Search for the cell housing the specified text and yield its [x, y] center coordinate. 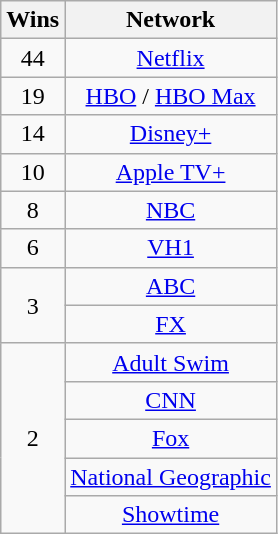
3 [33, 305]
6 [33, 248]
ABC [171, 286]
2 [33, 438]
8 [33, 210]
Adult Swim [171, 362]
19 [33, 96]
FX [171, 324]
14 [33, 134]
National Geographic [171, 477]
10 [33, 172]
Apple TV+ [171, 172]
Netflix [171, 58]
HBO / HBO Max [171, 96]
VH1 [171, 248]
Disney+ [171, 134]
CNN [171, 400]
Network [171, 20]
Showtime [171, 515]
Wins [33, 20]
44 [33, 58]
NBC [171, 210]
Fox [171, 438]
